Return (X, Y) of the center of cell containing provided text 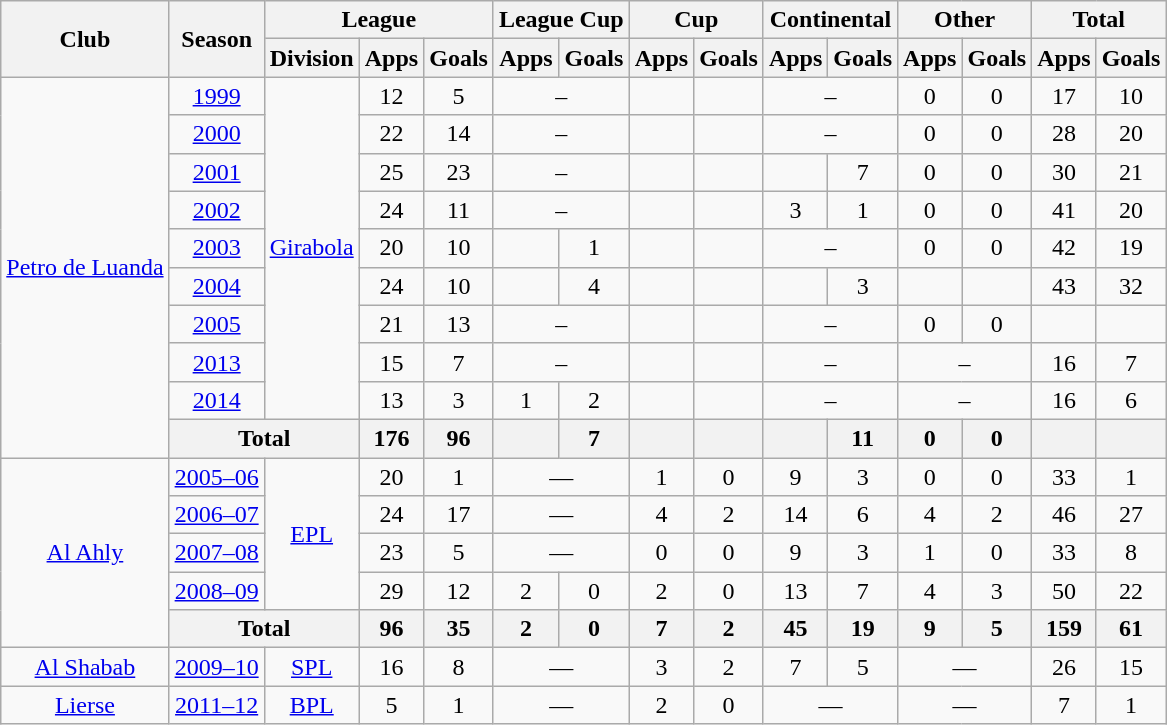
BPL (312, 705)
50 (1064, 591)
Petro de Luanda (85, 268)
2000 (216, 134)
29 (391, 591)
2005 (216, 324)
2007–08 (216, 553)
Club (85, 39)
Lierse (85, 705)
2008–09 (216, 591)
Al Ahly (85, 553)
46 (1064, 515)
2005–06 (216, 477)
2011–12 (216, 705)
28 (1064, 134)
27 (1131, 515)
35 (459, 629)
EPL (312, 534)
43 (1064, 286)
Girabola (312, 248)
League Cup (561, 20)
2001 (216, 172)
1999 (216, 96)
2013 (216, 362)
159 (1064, 629)
2004 (216, 286)
SPL (312, 667)
45 (795, 629)
26 (1064, 667)
32 (1131, 286)
Other (965, 20)
2009–10 (216, 667)
2006–07 (216, 515)
176 (391, 438)
61 (1131, 629)
Cup (696, 20)
Al Shabab (85, 667)
41 (1064, 210)
League (378, 20)
2002 (216, 210)
Season (216, 39)
Division (312, 58)
2014 (216, 400)
25 (391, 172)
42 (1064, 248)
Continental (830, 20)
30 (1064, 172)
2003 (216, 248)
